Pinpoint the cell where the given text exists, returning its [X, Y] midpoint coordinate. 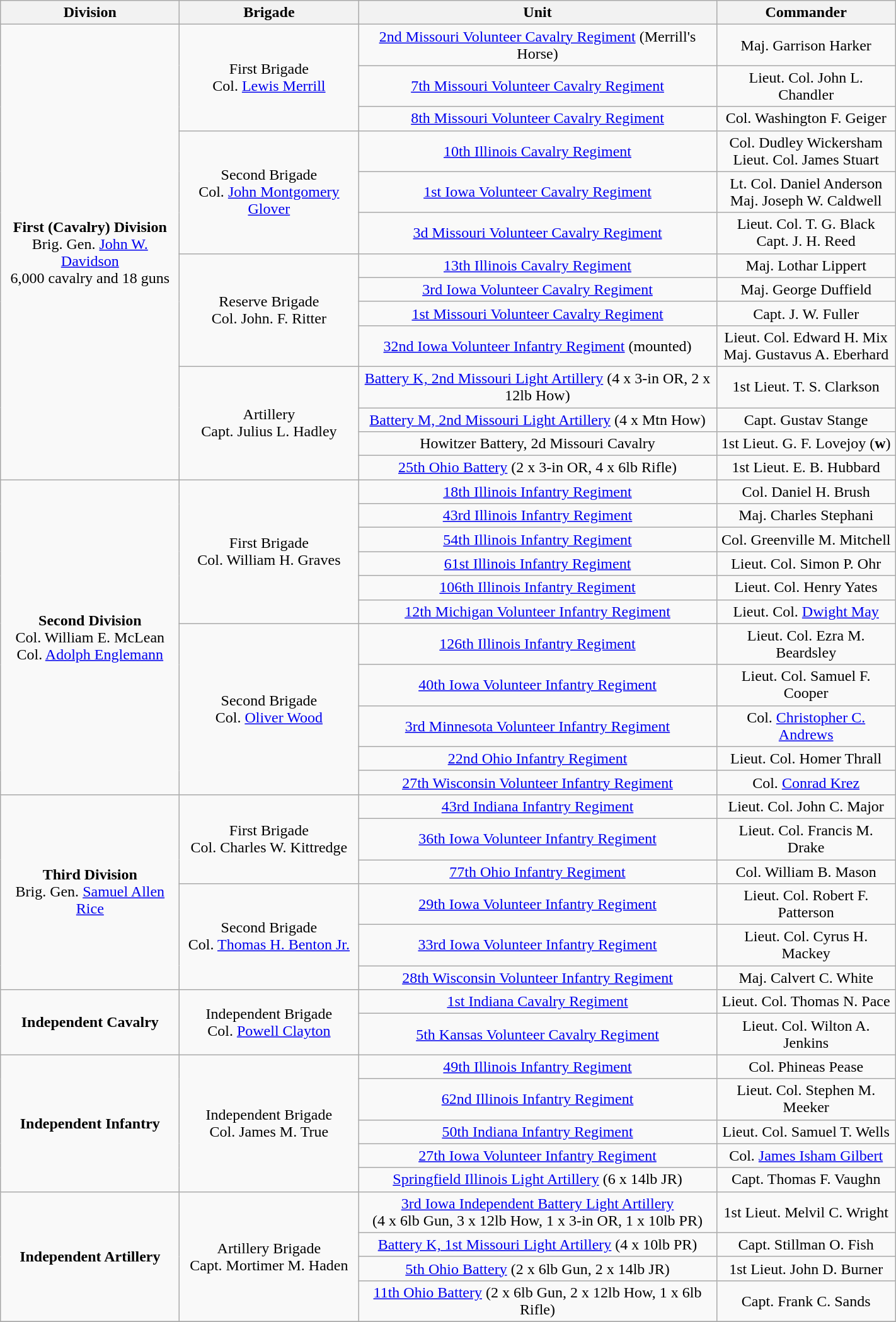
3d Missouri Volunteer Cavalry Regiment [537, 233]
77th Ohio Infantry Regiment [537, 872]
8th Missouri Volunteer Cavalry Regiment [537, 119]
Col. Phineas Pease [806, 1067]
Lieut. Col. Edward H. MixMaj. Gustavus A. Eberhard [806, 345]
1st Lieut. E. B. Hubbard [806, 468]
49th Illinois Infantry Regiment [537, 1067]
18th Illinois Infantry Regiment [537, 492]
1st Missouri Volunteer Cavalry Regiment [537, 313]
1st Lieut. T. S. Clarkson [806, 387]
Artillery BrigadeCapt. Mortimer M. Haden [269, 1256]
1st Lieut. Melvil C. Wright [806, 1212]
1st Lieut. John D. Burner [806, 1268]
61st Illinois Infantry Regiment [537, 564]
Lieut. Col. John L. Chandler [806, 86]
3rd Iowa Volunteer Cavalry Regiment [537, 289]
Maj. George Duffield [806, 289]
Lieut. Col. Robert F. Patterson [806, 904]
First BrigadeCol. Lewis Merrill [269, 78]
Col. Christopher C. Andrews [806, 726]
Col. Dudley WickershamLieut. Col. James Stuart [806, 151]
1st Iowa Volunteer Cavalry Regiment [537, 192]
Springfield Illinois Light Artillery (6 x 14lb JR) [537, 1180]
5th Kansas Volunteer Cavalry Regiment [537, 1034]
27th Wisconsin Volunteer Infantry Regiment [537, 782]
3rd Minnesota Volunteer Infantry Regiment [537, 726]
Capt. Frank C. Sands [806, 1301]
10th Illinois Cavalry Regiment [537, 151]
Commander [806, 13]
28th Wisconsin Volunteer Infantry Regiment [537, 978]
Independent Artillery [90, 1256]
54th Illinois Infantry Regiment [537, 540]
Maj. Charles Stephani [806, 516]
1st Lieut. G. F. Lovejoy (w) [806, 444]
Lieut. Col. Dwight May [806, 612]
12th Michigan Volunteer Infantry Regiment [537, 612]
ArtilleryCapt. Julius L. Hadley [269, 422]
7th Missouri Volunteer Cavalry Regiment [537, 86]
Col. James Isham Gilbert [806, 1156]
3rd Iowa Independent Battery Light Artillery(4 x 6lb Gun, 3 x 12lb How, 1 x 3-in OR, 1 x 10lb PR) [537, 1212]
Unit [537, 13]
Battery K, 1st Missouri Light Artillery (4 x 10lb PR) [537, 1244]
Capt. J. W. Fuller [806, 313]
Lieut. Col. Thomas N. Pace [806, 1002]
Maj. Garrison Harker [806, 45]
106th Illinois Infantry Regiment [537, 588]
2nd Missouri Volunteer Cavalry Regiment (Merrill's Horse) [537, 45]
Second BrigadeCol. Oliver Wood [269, 709]
Col. William B. Mason [806, 872]
Lieut. Col. Wilton A. Jenkins [806, 1034]
40th Iowa Volunteer Infantry Regiment [537, 685]
13th Illinois Cavalry Regiment [537, 265]
36th Iowa Volunteer Infantry Regiment [537, 838]
Col. Washington F. Geiger [806, 119]
Independent BrigadeCol. James M. True [269, 1123]
Independent Infantry [90, 1123]
27th Iowa Volunteer Infantry Regiment [537, 1156]
Lt. Col. Daniel AndersonMaj. Joseph W. Caldwell [806, 192]
29th Iowa Volunteer Infantry Regiment [537, 904]
62nd Illinois Infantry Regiment [537, 1099]
Second DivisionCol. William E. McLeanCol. Adolph Englemann [90, 637]
43rd Indiana Infantry Regiment [537, 806]
Brigade [269, 13]
Independent BrigadeCol. Powell Clayton [269, 1023]
32nd Iowa Volunteer Infantry Regiment (mounted) [537, 345]
Lieut. Col. Cyrus H. Mackey [806, 946]
43rd Illinois Infantry Regiment [537, 516]
First (Cavalry) DivisionBrig. Gen. John W. Davidson6,000 cavalry and 18 guns [90, 252]
Capt. Stillman O. Fish [806, 1244]
Lieut. Col. Samuel T. Wells [806, 1132]
Lieut. Col. T. G. BlackCapt. J. H. Reed [806, 233]
Lieut. Col. Francis M. Drake [806, 838]
Lieut. Col. Samuel F. Cooper [806, 685]
Maj. Lothar Lippert [806, 265]
Reserve BrigadeCol. John. F. Ritter [269, 310]
5th Ohio Battery (2 x 6lb Gun, 2 x 14lb JR) [537, 1268]
Lieut. Col. Simon P. Ohr [806, 564]
Howitzer Battery, 2d Missouri Cavalry [537, 444]
Col. Daniel H. Brush [806, 492]
Battery K, 2nd Missouri Light Artillery (4 x 3-in OR, 2 x 12lb How) [537, 387]
Battery M, 2nd Missouri Light Artillery (4 x Mtn How) [537, 419]
Lieut. Col. Homer Thrall [806, 758]
33rd Iowa Volunteer Infantry Regiment [537, 946]
25th Ohio Battery (2 x 3-in OR, 4 x 6lb Rifle) [537, 468]
Independent Cavalry [90, 1023]
1st Indiana Cavalry Regiment [537, 1002]
11th Ohio Battery (2 x 6lb Gun, 2 x 12lb How, 1 x 6lb Rifle) [537, 1301]
Col. Conrad Krez [806, 782]
Lieut. Col. Stephen M. Meeker [806, 1099]
22nd Ohio Infantry Regiment [537, 758]
Col. Greenville M. Mitchell [806, 540]
50th Indiana Infantry Regiment [537, 1132]
Capt. Thomas F. Vaughn [806, 1180]
Capt. Gustav Stange [806, 419]
126th Illinois Infantry Regiment [537, 644]
First BrigadeCol. Charles W. Kittredge [269, 838]
First BrigadeCol. William H. Graves [269, 552]
Lieut. Col. Henry Yates [806, 588]
Maj. Calvert C. White [806, 978]
Third DivisionBrig. Gen. Samuel Allen Rice [90, 891]
Lieut. Col. Ezra M. Beardsley [806, 644]
Division [90, 13]
Second BrigadeCol. Thomas H. Benton Jr. [269, 937]
Second BrigadeCol. John Montgomery Glover [269, 192]
Lieut. Col. John C. Major [806, 806]
